Search for the cell housing the specified text and yield its (X, Y) center coordinate. 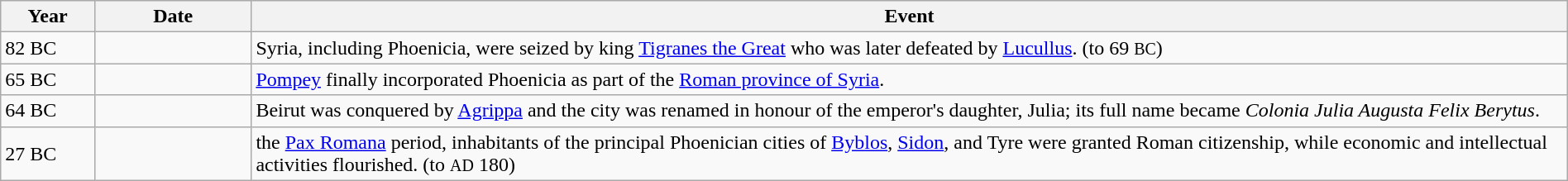
64 BC (48, 111)
82 BC (48, 48)
65 BC (48, 79)
Date (172, 17)
Pompey finally incorporated Phoenicia as part of the Roman province of Syria. (910, 79)
Syria, including Phoenicia, were seized by king Tigranes the Great who was later defeated by Lucullus. (to 69 BC) (910, 48)
Year (48, 17)
27 BC (48, 154)
Event (910, 17)
